Output the [x, y] coordinate of the center of the cell containing the given text.  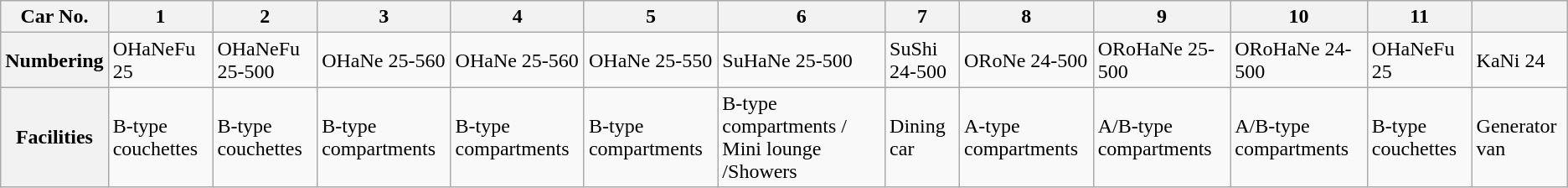
SuHaNe 25-500 [802, 60]
Dining car [923, 138]
7 [923, 17]
8 [1027, 17]
A-type compartments [1027, 138]
SuShi 24-500 [923, 60]
1 [161, 17]
11 [1419, 17]
4 [518, 17]
B-type compartments / Mini lounge /Showers [802, 138]
KaNi 24 [1519, 60]
ORoNe 24-500 [1027, 60]
Numbering [54, 60]
6 [802, 17]
10 [1299, 17]
OHaNeFu 25-500 [265, 60]
ORoHaNe 24-500 [1299, 60]
3 [384, 17]
Car No. [54, 17]
Generator van [1519, 138]
OHaNe 25-550 [650, 60]
9 [1162, 17]
ORoHaNe 25-500 [1162, 60]
2 [265, 17]
5 [650, 17]
Facilities [54, 138]
